Extract the (x, y) coordinate from the center of the cell holding the provided text.  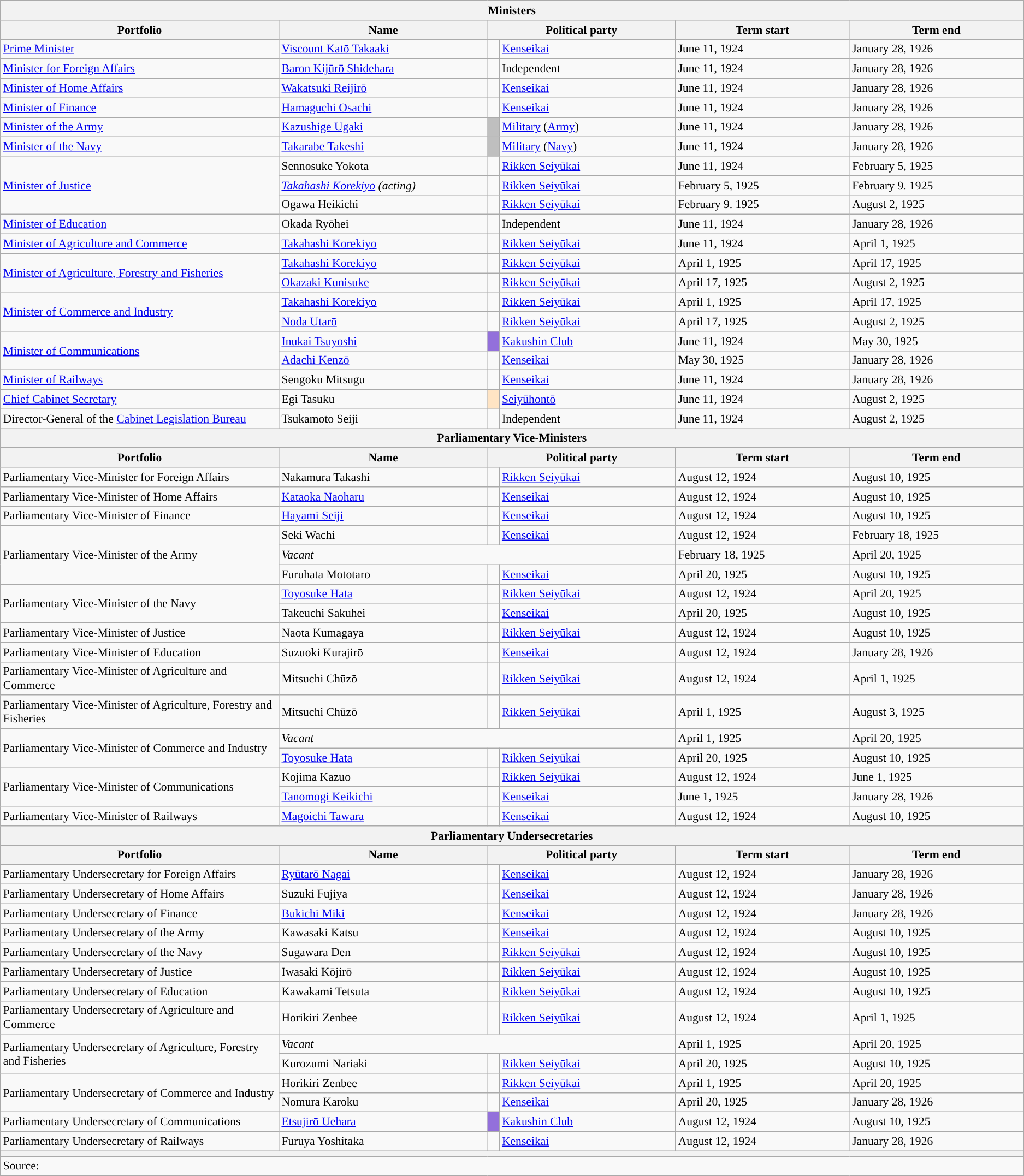
Kojima Kazuo (383, 777)
Takahashi Korekiyo (acting) (383, 186)
Parliamentary Vice-Minister of Railways (140, 816)
Furuya Yoshitaka (383, 1142)
Parliamentary Vice-Minister of the Army (140, 555)
Minister of Communications (140, 351)
Etsujirō Uehara (383, 1122)
Minister for Foreign Affairs (140, 69)
Minister of Justice (140, 186)
Kazushige Ugaki (383, 127)
Furuhata Mototaro (383, 574)
Director-General of the Cabinet Legislation Bureau (140, 419)
Okada Ryōhei (383, 224)
Minister of Agriculture, Forestry and Fisheries (140, 273)
Parliamentary Undersecretary of Agriculture and Commerce (140, 1018)
Hamaguchi Osachi (383, 108)
Kataoka Naoharu (383, 497)
Inukai Tsuyoshi (383, 341)
Parliamentary Undersecretary of Education (140, 991)
Tsukamoto Seiji (383, 419)
Minister of Commerce and Industry (140, 312)
Takeuchi Sakuhei (383, 614)
Parliamentary Vice-Minister of Education (140, 652)
Wakatsuki Reijirō (383, 88)
Tanomogi Keikichi (383, 797)
Hayami Seiji (383, 516)
Suzuoki Kurajirō (383, 652)
Parliamentary Undersecretaries (512, 836)
Iwasaki Kōjirō (383, 972)
Parliamentary Vice-Minister of Agriculture and Commerce (140, 678)
Parliamentary Undersecretary for Foreign Affairs (140, 875)
Ryūtarō Nagai (383, 875)
Adachi Kenzō (383, 360)
Suzuki Fujiya (383, 894)
Kawasaki Katsu (383, 933)
Parliamentary Vice-Minister for Foreign Affairs (140, 477)
Magoichi Tawara (383, 816)
Ogawa Heikichi (383, 205)
Source: (512, 1166)
Parliamentary Undersecretary of Communications (140, 1122)
Sugawara Den (383, 953)
Okazaki Kunisuke (383, 283)
Sennosuke Yokota (383, 166)
Parliamentary Undersecretary of Justice (140, 972)
Minister of Education (140, 224)
Bukichi Miki (383, 913)
Parliamentary Vice-Minister of Commerce and Industry (140, 748)
Nomura Karoku (383, 1102)
Chief Cabinet Secretary (140, 400)
Viscount Katō Takaaki (383, 49)
Parliamentary Vice-Ministers (512, 438)
Naota Kumagaya (383, 633)
Parliamentary Vice-Minister of Communications (140, 787)
Military (Navy) (588, 147)
Parliamentary Undersecretary of the Army (140, 933)
Minister of the Army (140, 127)
Baron Kijūrō Shidehara (383, 69)
Minister of Railways (140, 380)
Kawakami Tetsuta (383, 991)
Minister of the Navy (140, 147)
Parliamentary Undersecretary of Agriculture, Forestry and Fisheries (140, 1054)
Parliamentary Vice-Minister of Agriculture, Forestry and Fisheries (140, 712)
Egi Tasuku (383, 400)
Minister of Home Affairs (140, 88)
Seiyūhontō (588, 400)
Minister of Finance (140, 108)
Kurozumi Nariaki (383, 1064)
Parliamentary Vice-Minister of Finance (140, 516)
Parliamentary Undersecretary of Finance (140, 913)
Ministers (512, 10)
Parliamentary Vice-Minister of the Navy (140, 604)
Parliamentary Undersecretary of Commerce and Industry (140, 1093)
Military (Army) (588, 127)
Parliamentary Undersecretary of Home Affairs (140, 894)
Parliamentary Undersecretary of Railways (140, 1142)
Noda Utarō (383, 322)
Seki Wachi (383, 536)
Parliamentary Vice-Minister of Home Affairs (140, 497)
Parliamentary Undersecretary of the Navy (140, 953)
Sengoku Mitsugu (383, 380)
Minister of Agriculture and Commerce (140, 244)
Takarabe Takeshi (383, 147)
Prime Minister (140, 49)
Nakamura Takashi (383, 477)
August 3, 1925 (936, 712)
Parliamentary Vice-Minister of Justice (140, 633)
